For the text-containing cell, return its midpoint in [x, y] coordinate format. 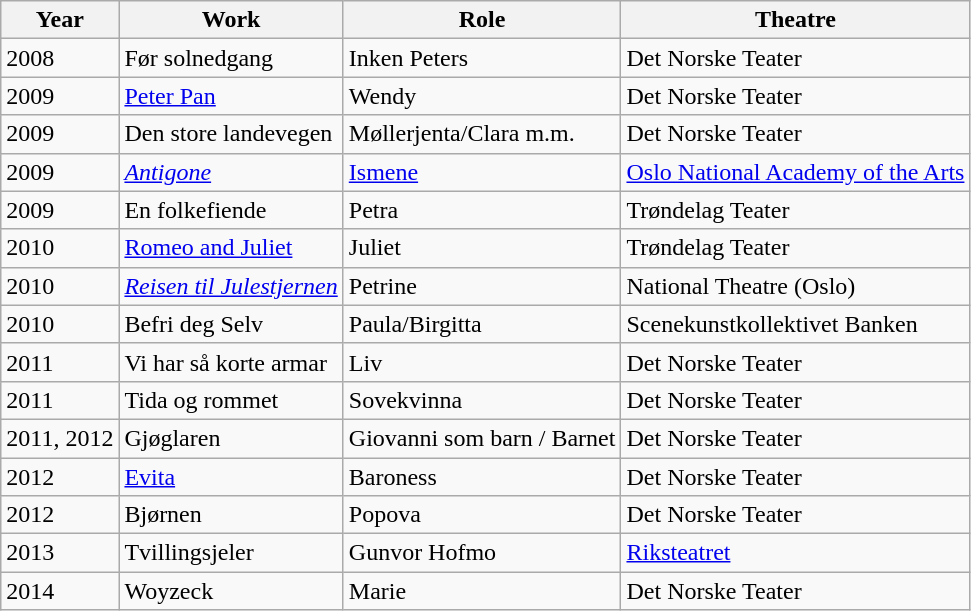
Role [482, 20]
En folkefiende [231, 210]
Baroness [482, 477]
Bjørnen [231, 515]
Tvillingsjeler [231, 553]
Gunvor Hofmo [482, 553]
Tida og rommet [231, 400]
Antigone [231, 172]
Gjøglaren [231, 438]
Popova [482, 515]
Evita [231, 477]
Wendy [482, 96]
Reisen til Julestjernen [231, 286]
Year [60, 20]
Sovekvinna [482, 400]
Befri deg Selv [231, 324]
Ismene [482, 172]
Riksteatret [796, 553]
Work [231, 20]
Marie [482, 591]
Før solnedgang [231, 58]
Vi har så korte armar [231, 362]
Oslo National Academy of the Arts [796, 172]
Liv [482, 362]
Paula/Birgitta [482, 324]
Petrine [482, 286]
Theatre [796, 20]
Den store landevegen [231, 134]
Scenekunstkollektivet Banken [796, 324]
Inken Peters [482, 58]
Romeo and Juliet [231, 248]
Petra [482, 210]
2008 [60, 58]
2013 [60, 553]
2014 [60, 591]
Giovanni som barn / Barnet [482, 438]
Møllerjenta/Clara m.m. [482, 134]
Woyzeck [231, 591]
National Theatre (Oslo) [796, 286]
2011, 2012 [60, 438]
Juliet [482, 248]
Peter Pan [231, 96]
